Return (X, Y) of the center of cell containing provided text 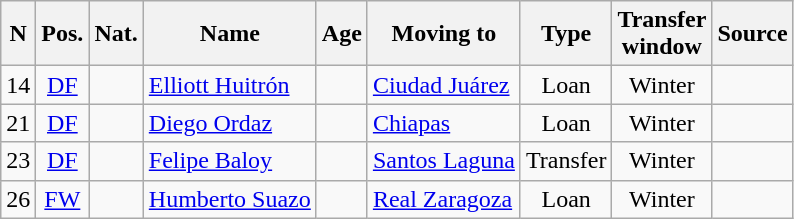
23 (18, 161)
Real Zaragoza (444, 199)
Humberto Suazo (230, 199)
Chiapas (444, 123)
Pos. (62, 34)
Name (230, 34)
Elliott Huitrón (230, 85)
Diego Ordaz (230, 123)
21 (18, 123)
Santos Laguna (444, 161)
Age (342, 34)
14 (18, 85)
26 (18, 199)
Felipe Baloy (230, 161)
Moving to (444, 34)
FW (62, 199)
Transferwindow (662, 34)
Source (752, 34)
N (18, 34)
Transfer (566, 161)
Ciudad Juárez (444, 85)
Type (566, 34)
Nat. (116, 34)
